Identify which cell holds the provided text, then report its (x, y) central coordinate. 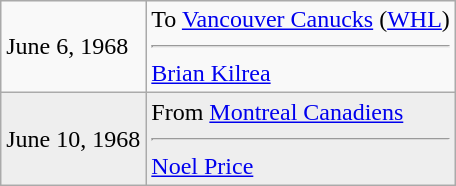
June 6, 1968 (74, 47)
June 10, 1968 (74, 139)
From Montreal CanadiensNoel Price (301, 139)
To Vancouver Canucks (WHL)Brian Kilrea (301, 47)
